Search for the cell housing the specified text and yield its [X, Y] center coordinate. 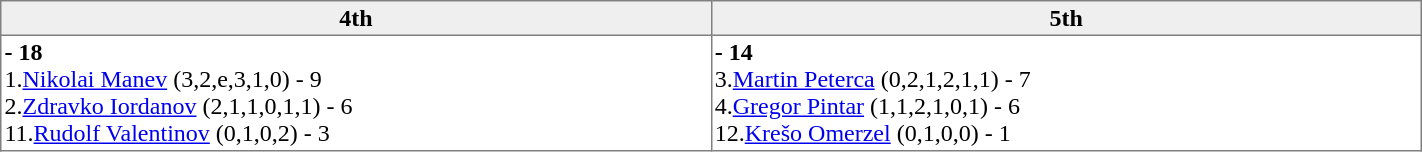
- 143.Martin Peterca (0,2,1,2,1,1) - 74.Gregor Pintar (1,1,2,1,0,1) - 612.Krešo Omerzel (0,1,0,0) - 1 [1066, 93]
- 181.Nikolai Manev (3,2,e,3,1,0) - 92.Zdravko Iordanov (2,1,1,0,1,1) - 6 11.Rudolf Valentinov (0,1,0,2) - 3 [356, 93]
4th [356, 18]
5th [1066, 18]
